Extract the (X, Y) coordinate from the center of the cell holding the provided text.  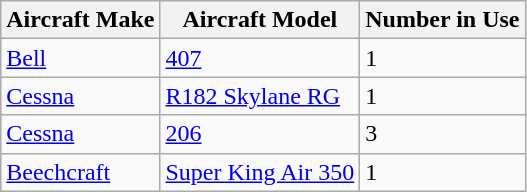
Beechcraft (80, 172)
Number in Use (442, 20)
Bell (80, 58)
407 (260, 58)
Aircraft Model (260, 20)
Super King Air 350 (260, 172)
206 (260, 134)
Aircraft Make (80, 20)
3 (442, 134)
R182 Skylane RG (260, 96)
